For the text-containing cell, return its midpoint in [x, y] coordinate format. 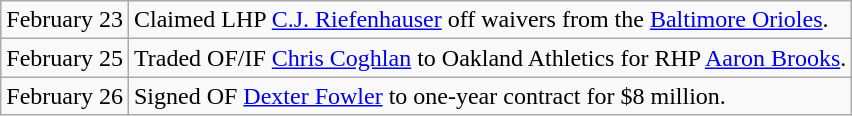
February 25 [65, 58]
Claimed LHP C.J. Riefenhauser off waivers from the Baltimore Orioles. [490, 20]
February 23 [65, 20]
February 26 [65, 96]
Traded OF/IF Chris Coghlan to Oakland Athletics for RHP Aaron Brooks. [490, 58]
Signed OF Dexter Fowler to one-year contract for $8 million. [490, 96]
